Output the (x, y) coordinate of the center of the cell containing the given text.  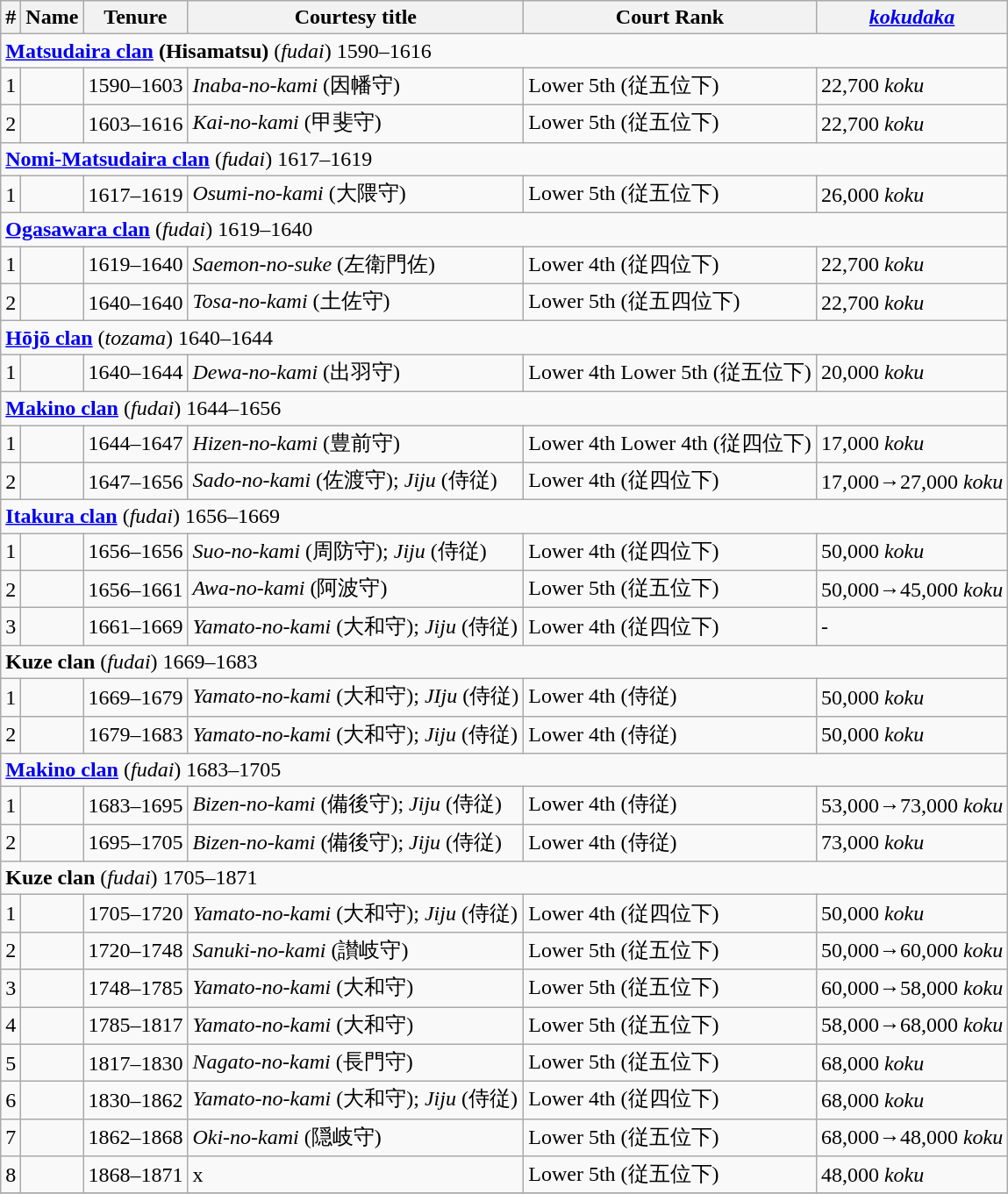
1695–1705 (135, 842)
1817–1830 (135, 1063)
kokudaka (911, 18)
1720–1748 (135, 951)
1617–1619 (135, 195)
5 (11, 1063)
Lower 4th Lower 5th (従五位下) (670, 374)
17,000 koku (911, 444)
Matsudaira clan (Hisamatsu) (fudai) 1590–1616 (504, 51)
60,000→58,000 koku (911, 988)
1644–1647 (135, 444)
53,000→73,000 koku (911, 805)
Makino clan (fudai) 1683–1705 (504, 770)
Sado-no-kami (佐渡守); Jiju (侍従) (356, 481)
Tenure (135, 18)
1656–1656 (135, 553)
Nomi-Matsudaira clan (fudai) 1617–1619 (504, 159)
6 (11, 1100)
1868–1871 (135, 1176)
Nagato-no-kami (長門守) (356, 1063)
1830–1862 (135, 1100)
- (911, 626)
Court Rank (670, 18)
Lower 5th (従五四位下) (670, 302)
68,000→48,000 koku (911, 1137)
26,000 koku (911, 195)
1669–1679 (135, 697)
Saemon-no-suke (左衛門佐) (356, 265)
1640–1640 (135, 302)
50,000→45,000 koku (911, 590)
Tosa-no-kami (土佐守) (356, 302)
Suo-no-kami (周防守); Jiju (侍従) (356, 553)
Hizen-no-kami (豊前守) (356, 444)
Kai-no-kami (甲斐守) (356, 123)
Kuze clan (fudai) 1669–1683 (504, 661)
1661–1669 (135, 626)
8 (11, 1176)
Makino clan (fudai) 1644–1656 (504, 408)
Kuze clan (fudai) 1705–1871 (504, 878)
1656–1661 (135, 590)
7 (11, 1137)
1647–1656 (135, 481)
1640–1644 (135, 374)
20,000 koku (911, 374)
Lower 4th Lower 4th (従四位下) (670, 444)
58,000→68,000 koku (911, 1026)
1785–1817 (135, 1026)
# (11, 18)
1862–1868 (135, 1137)
50,000→60,000 koku (911, 951)
Oki-no-kami (隠岐守) (356, 1137)
1603–1616 (135, 123)
Inaba-no-kami (因幡守) (356, 86)
Osumi-no-kami (大隈守) (356, 195)
48,000 koku (911, 1176)
x (356, 1176)
1619–1640 (135, 265)
Courtesy title (356, 18)
73,000 koku (911, 842)
Ogasawara clan (fudai) 1619–1640 (504, 230)
1683–1695 (135, 805)
Yamato-no-kami (大和守); JIju (侍従) (356, 697)
1705–1720 (135, 914)
1679–1683 (135, 735)
1590–1603 (135, 86)
Sanuki-no-kami (讃岐守) (356, 951)
Hōjō clan (tozama) 1640–1644 (504, 338)
Dewa-no-kami (出羽守) (356, 374)
1748–1785 (135, 988)
Awa-no-kami (阿波守) (356, 590)
17,000→27,000 koku (911, 481)
Name (53, 18)
4 (11, 1026)
Itakura clan (fudai) 1656–1669 (504, 517)
